Identify which cell holds the provided text, then report its [x, y] central coordinate. 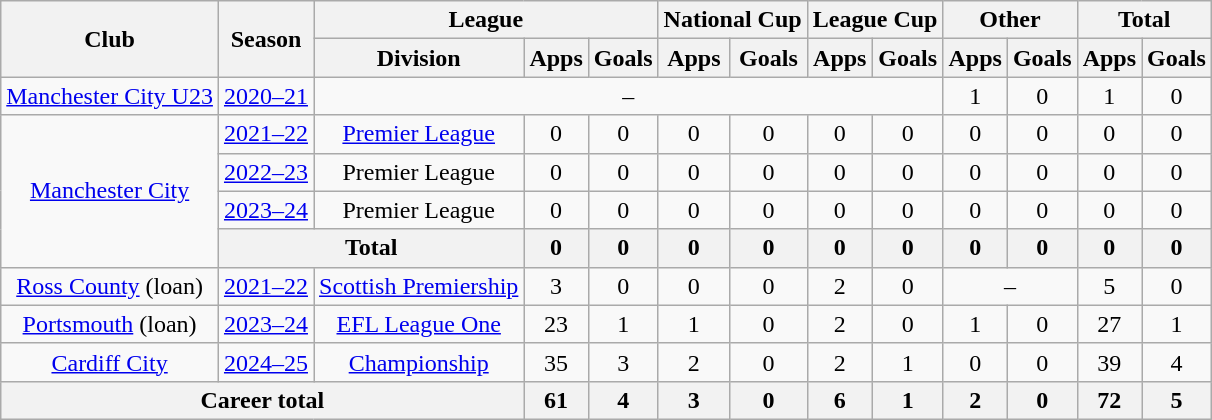
Portsmouth (loan) [110, 324]
27 [1109, 324]
35 [556, 362]
League Cup [875, 20]
61 [556, 400]
Manchester City [110, 191]
72 [1109, 400]
League [486, 20]
39 [1109, 362]
Other [1010, 20]
Career total [262, 400]
EFL League One [419, 324]
Division [419, 58]
Championship [419, 362]
Club [110, 39]
Scottish Premiership [419, 286]
2024–25 [266, 362]
6 [840, 400]
National Cup [732, 20]
Manchester City U23 [110, 96]
Ross County (loan) [110, 286]
Season [266, 39]
23 [556, 324]
2022–23 [266, 172]
2020–21 [266, 96]
Cardiff City [110, 362]
